Scan for the cell matching the given text and deliver its (x, y) coordinate at center. 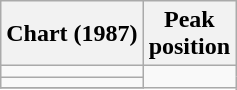
Chart (1987) (72, 34)
Peakposition (189, 34)
